Pinpoint the cell where the given text exists, returning its [x, y] midpoint coordinate. 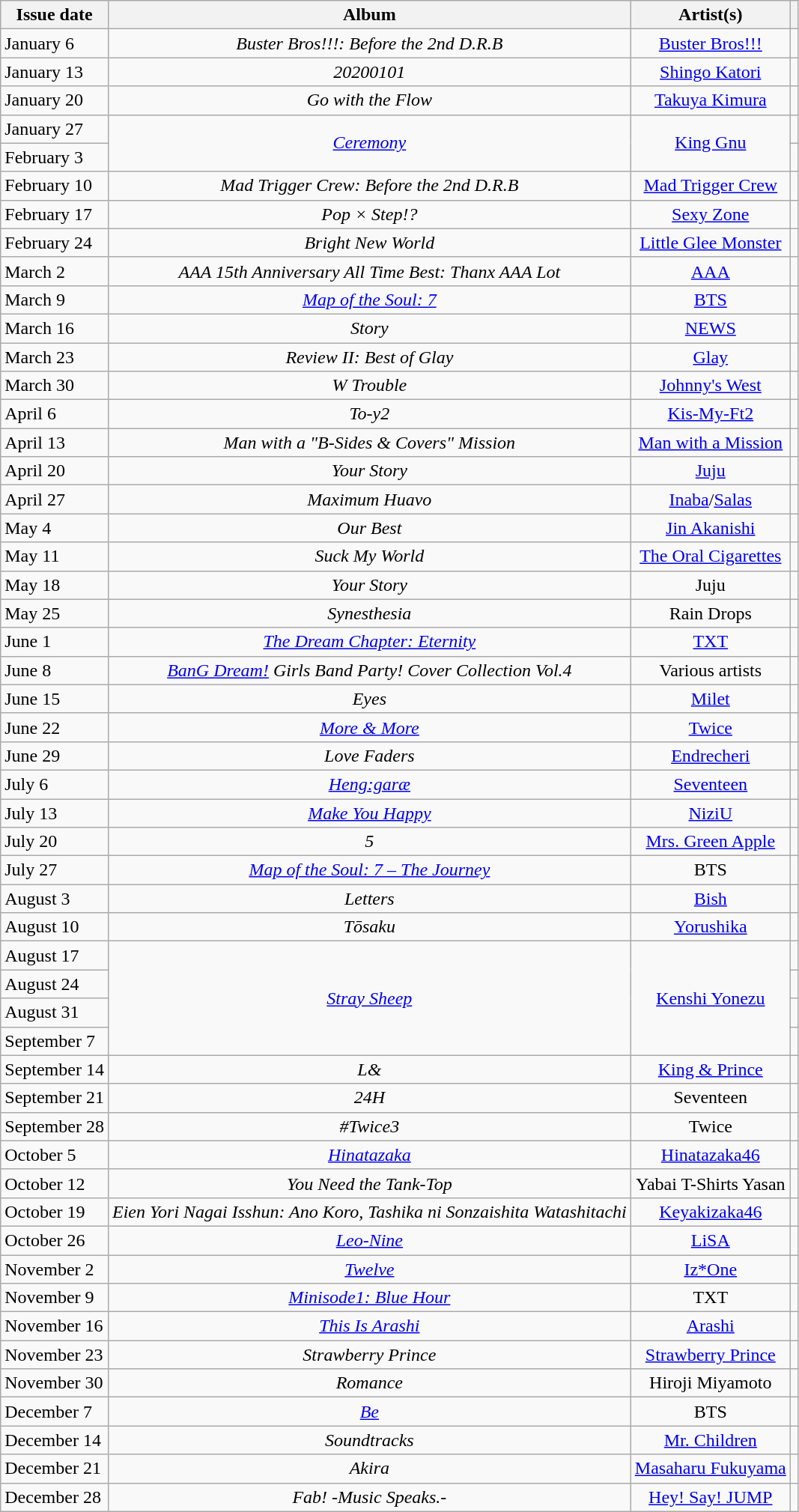
You Need the Tank-Top [369, 1183]
April 20 [55, 471]
Story [369, 328]
December 28 [55, 1497]
October 12 [55, 1183]
Artist(s) [710, 15]
Iz*One [710, 1269]
Endrecheri [710, 756]
Various artists [710, 670]
Love Faders [369, 756]
NEWS [710, 328]
AAA 15th Anniversary All Time Best: Thanx AAA Lot [369, 271]
Mr. Children [710, 1440]
King Gnu [710, 143]
Yorushika [710, 927]
24H [369, 1098]
Keyakizaka46 [710, 1212]
March 16 [55, 328]
Bright New World [369, 243]
November 30 [55, 1383]
Jin Akanishi [710, 528]
20200101 [369, 72]
September 21 [55, 1098]
To-y2 [369, 414]
October 5 [55, 1155]
January 20 [55, 100]
Inaba/Salas [710, 500]
Bish [710, 899]
AAA [710, 271]
Johnny's West [710, 386]
The Oral Cigarettes [710, 556]
December 7 [55, 1412]
Map of the Soul: 7 [369, 300]
May 25 [55, 613]
August 10 [55, 927]
Eien Yori Nagai Isshun: Ano Koro, Tashika ni Sonzaishita Watashitachi [369, 1212]
February 10 [55, 186]
September 7 [55, 1041]
Letters [369, 899]
Mrs. Green Apple [710, 842]
August 17 [55, 956]
Synesthesia [369, 613]
Romance [369, 1383]
August 31 [55, 1012]
October 26 [55, 1240]
BanG Dream! Girls Band Party! Cover Collection Vol.4 [369, 670]
Heng:garæ [369, 784]
April 27 [55, 500]
Stray Sheep [369, 998]
May 4 [55, 528]
Hinatazaka46 [710, 1155]
Akira [369, 1469]
Our Best [369, 528]
February 3 [55, 157]
#Twice3 [369, 1126]
Mad Trigger Crew [710, 186]
November 16 [55, 1326]
Kenshi Yonezu [710, 998]
Yabai T-Shirts Yasan [710, 1183]
Ceremony [369, 143]
LiSA [710, 1240]
Man with a "B-Sides & Covers" Mission [369, 443]
July 20 [55, 842]
November 23 [55, 1355]
June 8 [55, 670]
Kis-My-Ft2 [710, 414]
The Dream Chapter: Eternity [369, 642]
Pop × Step!? [369, 214]
January 27 [55, 129]
More & More [369, 727]
W Trouble [369, 386]
January 13 [55, 72]
Minisode1: Blue Hour [369, 1298]
August 24 [55, 984]
Man with a Mission [710, 443]
5 [369, 842]
March 2 [55, 271]
Sexy Zone [710, 214]
Buster Bros!!! [710, 43]
Fab! -Music Speaks.- [369, 1497]
November 9 [55, 1298]
July 6 [55, 784]
Soundtracks [369, 1440]
July 13 [55, 813]
Album [369, 15]
January 6 [55, 43]
Little Glee Monster [710, 243]
L& [369, 1069]
Suck My World [369, 556]
October 19 [55, 1212]
May 11 [55, 556]
Be [369, 1412]
King & Prince [710, 1069]
Go with the Flow [369, 100]
March 23 [55, 357]
Glay [710, 357]
This Is Arashi [369, 1326]
Tōsaku [369, 927]
July 27 [55, 870]
February 24 [55, 243]
February 17 [55, 214]
September 14 [55, 1069]
Milet [710, 699]
Hiroji Miyamoto [710, 1383]
December 14 [55, 1440]
Issue date [55, 15]
Maximum Huavo [369, 500]
August 3 [55, 899]
Mad Trigger Crew: Before the 2nd D.R.B [369, 186]
Leo-Nine [369, 1240]
November 2 [55, 1269]
September 28 [55, 1126]
Rain Drops [710, 613]
April 13 [55, 443]
June 22 [55, 727]
Shingo Katori [710, 72]
March 9 [55, 300]
Arashi [710, 1326]
Eyes [369, 699]
Review II: Best of Glay [369, 357]
Buster Bros!!!: Before the 2nd D.R.B [369, 43]
Takuya Kimura [710, 100]
Masaharu Fukuyama [710, 1469]
June 15 [55, 699]
April 6 [55, 414]
Hey! Say! JUMP [710, 1497]
March 30 [55, 386]
May 18 [55, 585]
December 21 [55, 1469]
June 29 [55, 756]
Hinatazaka [369, 1155]
June 1 [55, 642]
NiziU [710, 813]
Make You Happy [369, 813]
Map of the Soul: 7 – The Journey [369, 870]
Twelve [369, 1269]
